Output the [X, Y] coordinate of the center of the cell containing the given text.  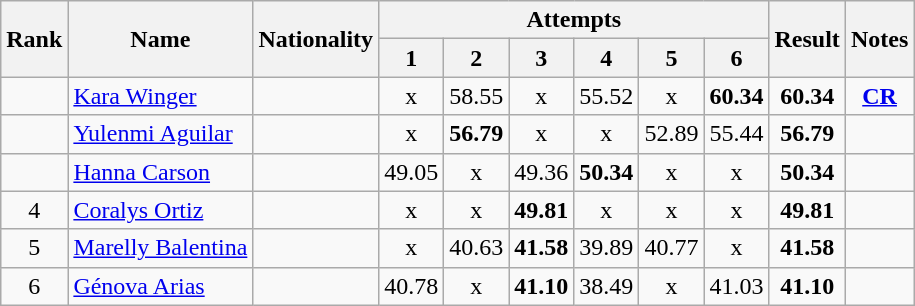
Yulenmi Aguilar [160, 134]
49.05 [412, 172]
55.52 [606, 96]
Notes [879, 39]
Attempts [574, 20]
Kara Winger [160, 96]
Coralys Ortiz [160, 210]
Génova Arias [160, 286]
Rank [34, 39]
49.36 [542, 172]
1 [412, 58]
Name [160, 39]
3 [542, 58]
Hanna Carson [160, 172]
40.78 [412, 286]
40.77 [672, 248]
41.03 [736, 286]
55.44 [736, 134]
Result [807, 39]
40.63 [476, 248]
2 [476, 58]
CR [879, 96]
52.89 [672, 134]
39.89 [606, 248]
38.49 [606, 286]
Nationality [316, 39]
Marelly Balentina [160, 248]
58.55 [476, 96]
